Pinpoint the cell where the given text exists, returning its (x, y) midpoint coordinate. 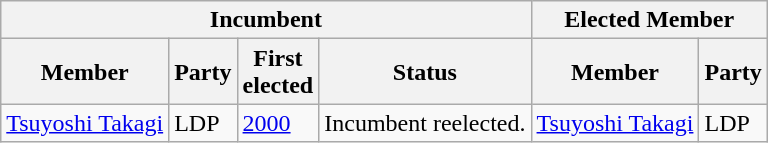
Incumbent (266, 20)
Incumbent reelected. (425, 123)
2000 (278, 123)
Elected Member (649, 20)
Firstelected (278, 72)
Status (425, 72)
